Extract the [X, Y] coordinate from the center of the cell holding the provided text.  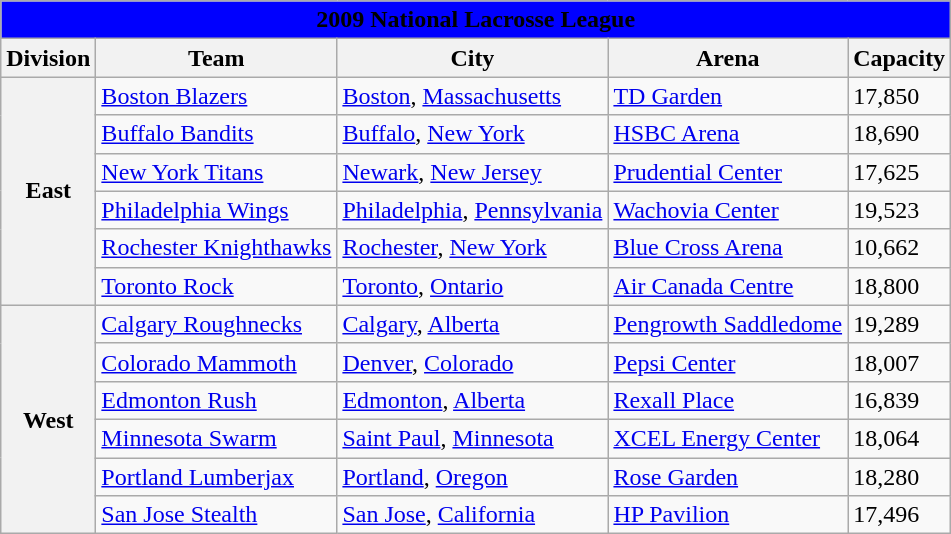
Boston, Massachusetts [472, 96]
Colorado Mammoth [216, 362]
XCEL Energy Center [728, 438]
18,064 [900, 438]
East [48, 191]
Prudential Center [728, 172]
18,690 [900, 134]
Capacity [900, 58]
Edmonton Rush [216, 400]
Pepsi Center [728, 362]
Air Canada Centre [728, 286]
17,625 [900, 172]
HSBC Arena [728, 134]
18,007 [900, 362]
Calgary, Alberta [472, 324]
18,800 [900, 286]
Portland Lumberjax [216, 477]
Arena [728, 58]
19,523 [900, 210]
16,839 [900, 400]
18,280 [900, 477]
Calgary Roughnecks [216, 324]
2009 National Lacrosse League [476, 20]
Rexall Place [728, 400]
Rochester Knighthawks [216, 248]
Newark, New Jersey [472, 172]
Pengrowth Saddledome [728, 324]
Denver, Colorado [472, 362]
Buffalo Bandits [216, 134]
10,662 [900, 248]
San Jose Stealth [216, 515]
19,289 [900, 324]
Blue Cross Arena [728, 248]
Philadelphia Wings [216, 210]
Division [48, 58]
Toronto Rock [216, 286]
Buffalo, New York [472, 134]
San Jose, California [472, 515]
Rochester, New York [472, 248]
Portland, Oregon [472, 477]
17,850 [900, 96]
Wachovia Center [728, 210]
Minnesota Swarm [216, 438]
17,496 [900, 515]
Boston Blazers [216, 96]
Toronto, Ontario [472, 286]
West [48, 419]
HP Pavilion [728, 515]
Saint Paul, Minnesota [472, 438]
City [472, 58]
Edmonton, Alberta [472, 400]
Team [216, 58]
Rose Garden [728, 477]
New York Titans [216, 172]
Philadelphia, Pennsylvania [472, 210]
TD Garden [728, 96]
